Search for the cell housing the specified text and yield its (X, Y) center coordinate. 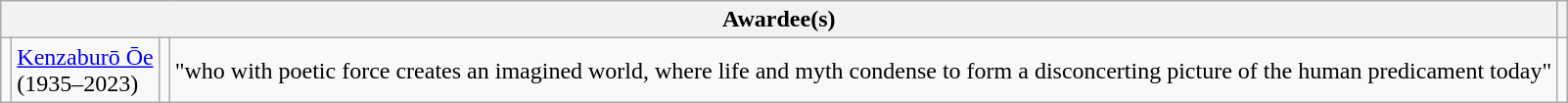
Kenzaburō Ōe(1935–2023) (85, 71)
"who with poetic force creates an imagined world, where life and myth condense to form a disconcerting picture of the human predicament today" (863, 71)
Awardee(s) (779, 20)
